Scan for the cell matching the given text and deliver its (X, Y) coordinate at center. 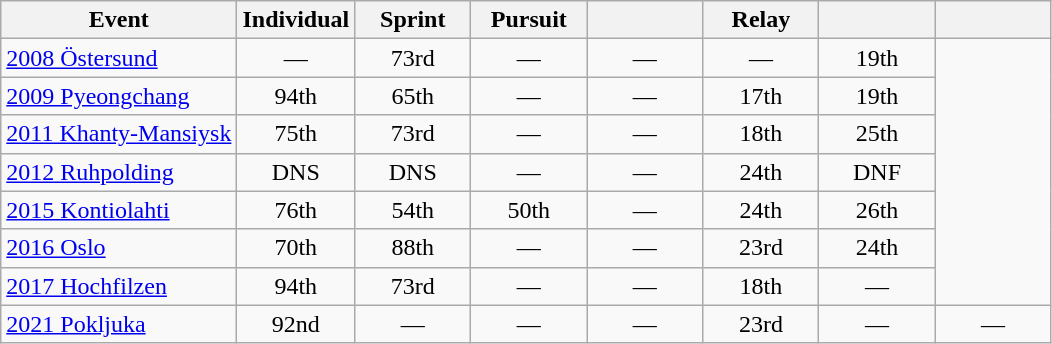
2011 Khanty-Mansiysk (119, 134)
17th (761, 96)
2008 Östersund (119, 58)
DNF (877, 172)
92nd (296, 324)
2017 Hochfilzen (119, 286)
25th (877, 134)
75th (296, 134)
88th (413, 248)
70th (296, 248)
Event (119, 20)
2021 Pokljuka (119, 324)
54th (413, 210)
Pursuit (529, 20)
2012 Ruhpolding (119, 172)
Relay (761, 20)
Sprint (413, 20)
2016 Oslo (119, 248)
2009 Pyeongchang (119, 96)
76th (296, 210)
26th (877, 210)
Individual (296, 20)
50th (529, 210)
65th (413, 96)
2015 Kontiolahti (119, 210)
